Return the [X, Y] coordinate for the center point of the cell that contains the specified text.  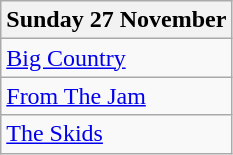
Sunday 27 November [116, 20]
From The Jam [116, 96]
The Skids [116, 134]
Big Country [116, 58]
